Provide the (X, Y) coordinate of the cell's center where the given text is located.  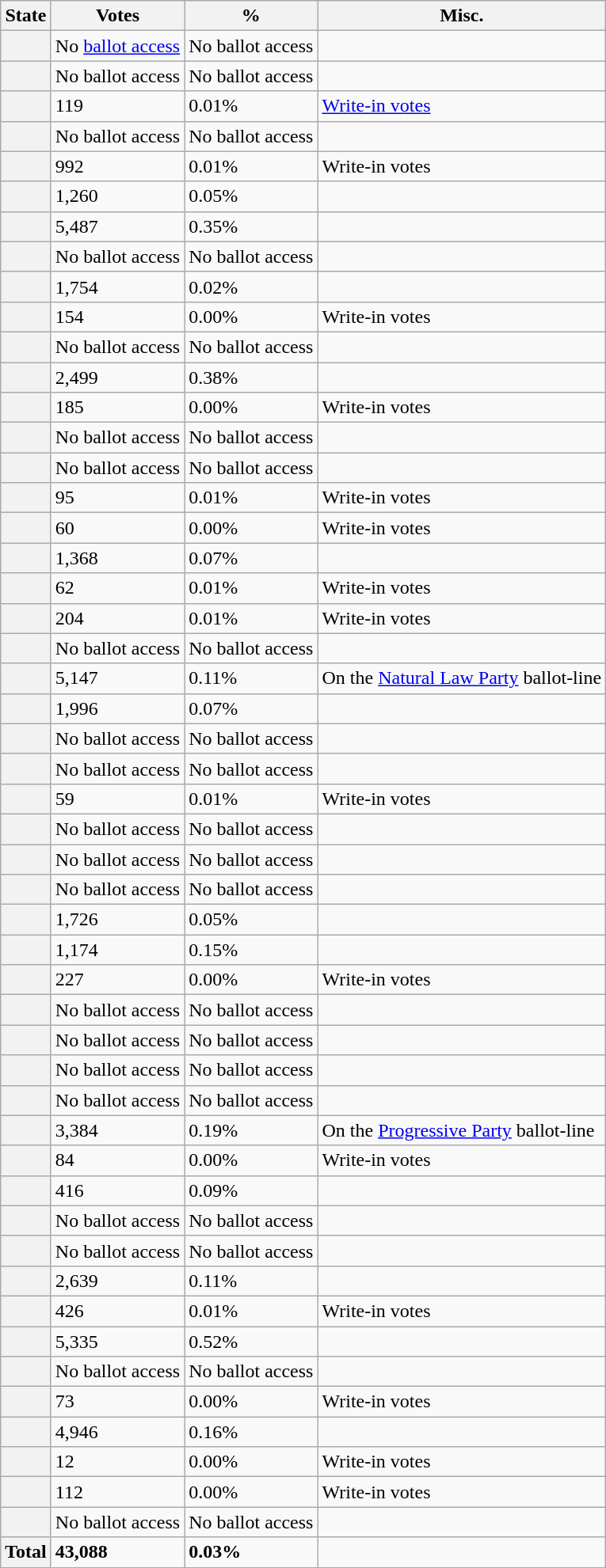
0.16% (251, 1432)
2,639 (117, 1281)
4,946 (117, 1432)
0.38% (251, 378)
112 (117, 1492)
73 (117, 1402)
1,726 (117, 920)
Misc. (462, 16)
Total (26, 1552)
62 (117, 588)
0.09% (251, 1190)
5,487 (117, 226)
416 (117, 1190)
State (26, 16)
426 (117, 1311)
1,260 (117, 196)
204 (117, 618)
0.02% (251, 287)
0.03% (251, 1552)
227 (117, 980)
1,754 (117, 287)
1,174 (117, 950)
154 (117, 317)
Votes (117, 16)
3,384 (117, 1130)
1,996 (117, 708)
119 (117, 106)
2,499 (117, 378)
59 (117, 799)
43,088 (117, 1552)
95 (117, 498)
On the Progressive Party ballot-line (462, 1130)
60 (117, 528)
12 (117, 1462)
0.15% (251, 950)
0.52% (251, 1342)
1,368 (117, 558)
0.19% (251, 1130)
992 (117, 166)
5,147 (117, 678)
5,335 (117, 1342)
% (251, 16)
On the Natural Law Party ballot-line (462, 678)
84 (117, 1160)
185 (117, 408)
0.35% (251, 226)
